Determine the (X, Y) coordinate at the center of the cell enclosing the given text.  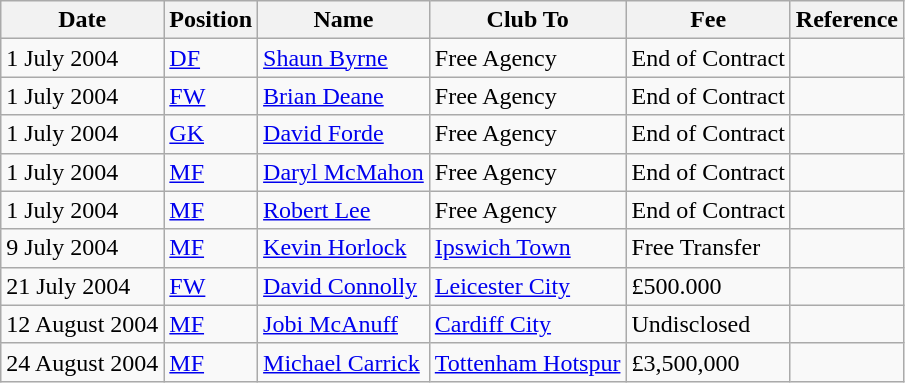
Club To (528, 20)
24 August 2004 (82, 362)
Position (211, 20)
Kevin Horlock (344, 248)
Free Transfer (708, 248)
Reference (846, 20)
21 July 2004 (82, 286)
Undisclosed (708, 324)
Shaun Byrne (344, 58)
Leicester City (528, 286)
£500.000 (708, 286)
Ipswich Town (528, 248)
Brian Deane (344, 96)
Jobi McAnuff (344, 324)
Robert Lee (344, 210)
Tottenham Hotspur (528, 362)
Name (344, 20)
DF (211, 58)
Daryl McMahon (344, 172)
£3,500,000 (708, 362)
David Connolly (344, 286)
David Forde (344, 134)
Date (82, 20)
Michael Carrick (344, 362)
Cardiff City (528, 324)
12 August 2004 (82, 324)
Fee (708, 20)
9 July 2004 (82, 248)
GK (211, 134)
